Capture the cell that displays the provided text and extract its [x, y] central coordinate. 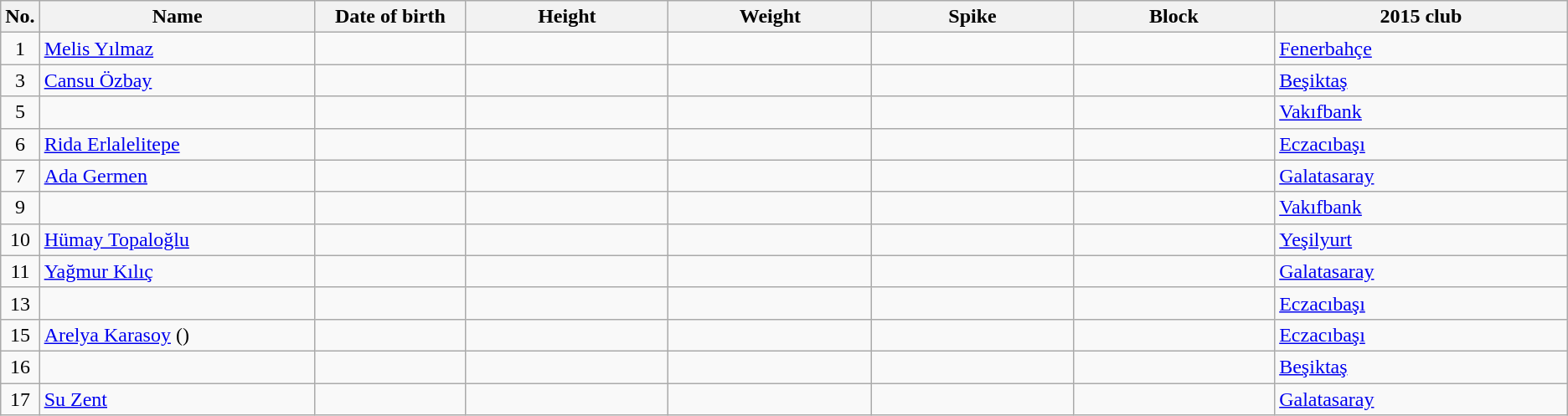
Fenerbahçe [1421, 49]
Block [1173, 17]
13 [20, 303]
Hümay Topaloğlu [178, 239]
6 [20, 144]
3 [20, 80]
Spike [972, 17]
Cansu Özbay [178, 80]
15 [20, 335]
Ada Germen [178, 176]
Rida Erlalelitepe [178, 144]
Name [178, 17]
11 [20, 271]
Su Zent [178, 399]
Yeşilyurt [1421, 239]
Arelya Karasoy () [178, 335]
Height [567, 17]
Weight [771, 17]
1 [20, 49]
Date of birth [390, 17]
9 [20, 208]
Melis Yılmaz [178, 49]
16 [20, 367]
No. [20, 17]
5 [20, 112]
Yağmur Kılıç [178, 271]
2015 club [1421, 17]
17 [20, 399]
10 [20, 239]
7 [20, 176]
